For the text-containing cell, return its midpoint in [X, Y] coordinate format. 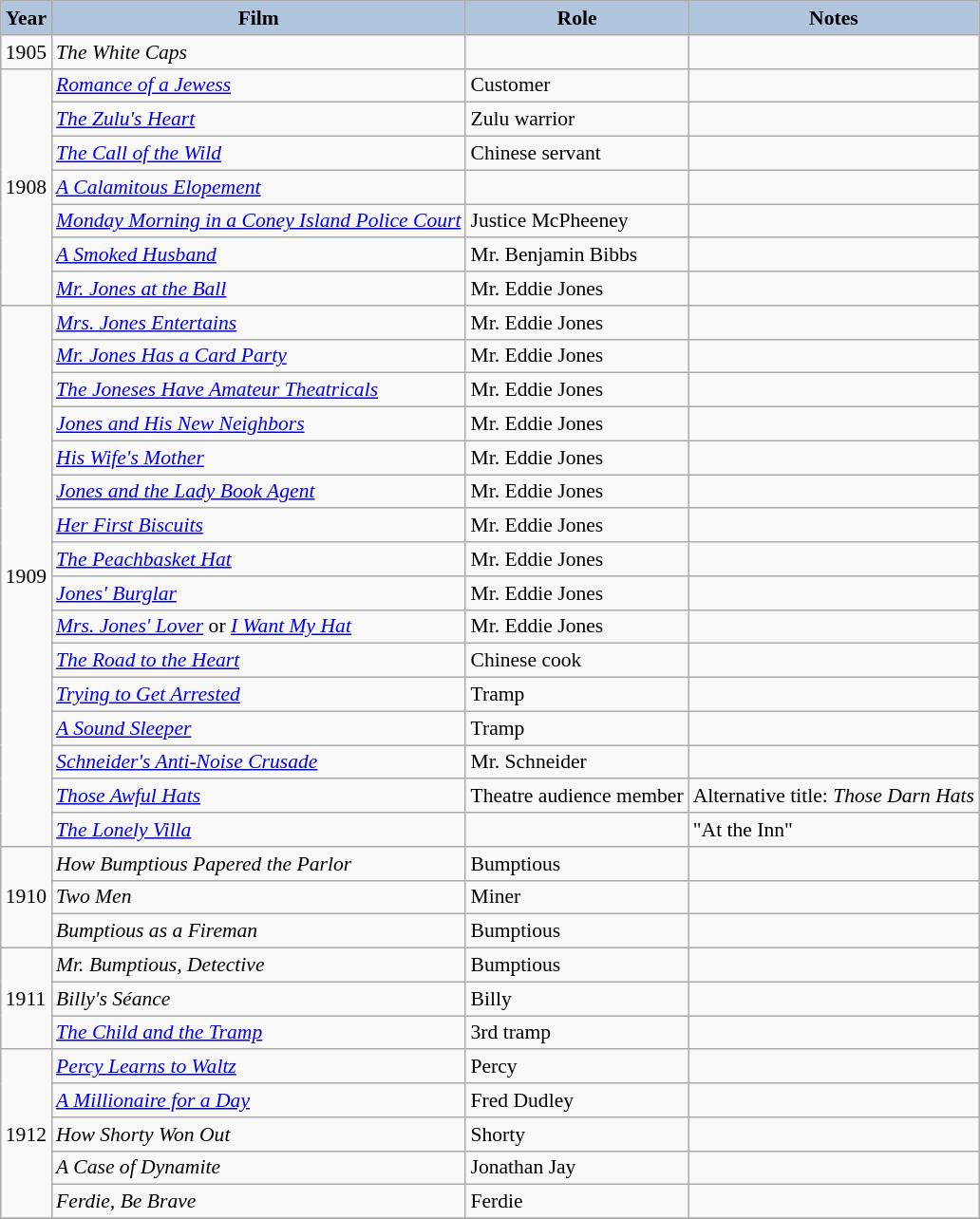
Percy [576, 1067]
His Wife's Mother [258, 458]
Bumptious as a Fireman [258, 931]
The Road to the Heart [258, 661]
Two Men [258, 897]
1908 [27, 186]
Customer [576, 85]
Mr. Benjamin Bibbs [576, 255]
Romance of a Jewess [258, 85]
How Bumptious Papered the Parlor [258, 864]
Monday Morning in a Coney Island Police Court [258, 221]
How Shorty Won Out [258, 1135]
The Call of the Wild [258, 154]
Her First Biscuits [258, 526]
Role [576, 18]
Chinese cook [576, 661]
Mrs. Jones Entertains [258, 323]
Zulu warrior [576, 120]
Jonathan Jay [576, 1168]
Shorty [576, 1135]
Jones and the Lady Book Agent [258, 492]
Ferdie [576, 1202]
A Millionaire for a Day [258, 1100]
The Peachbasket Hat [258, 559]
Mr. Bumptious, Detective [258, 966]
1911 [27, 999]
Year [27, 18]
1910 [27, 898]
1909 [27, 576]
Alternative title: Those Darn Hats [834, 797]
A Calamitous Elopement [258, 187]
The Lonely Villa [258, 830]
Theatre audience member [576, 797]
"At the Inn" [834, 830]
Jones and His New Neighbors [258, 424]
Mr. Jones Has a Card Party [258, 356]
1912 [27, 1135]
Billy's Séance [258, 999]
Billy [576, 999]
A Sound Sleeper [258, 728]
Trying to Get Arrested [258, 695]
Chinese servant [576, 154]
A Smoked Husband [258, 255]
Film [258, 18]
The Joneses Have Amateur Theatricals [258, 390]
Ferdie, Be Brave [258, 1202]
Mr. Jones at the Ball [258, 289]
Mrs. Jones' Lover or I Want My Hat [258, 627]
1905 [27, 52]
Those Awful Hats [258, 797]
A Case of Dynamite [258, 1168]
Schneider's Anti-Noise Crusade [258, 762]
Mr. Schneider [576, 762]
Notes [834, 18]
3rd tramp [576, 1033]
Jones' Burglar [258, 593]
Fred Dudley [576, 1100]
The Zulu's Heart [258, 120]
Percy Learns to Waltz [258, 1067]
The White Caps [258, 52]
The Child and the Tramp [258, 1033]
Justice McPheeney [576, 221]
Miner [576, 897]
